Find where the given text appears and provide that cell's center as [X, Y] coordinate. 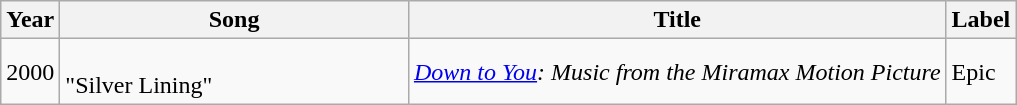
Title [677, 20]
Song [234, 20]
Epic [981, 72]
Down to You: Music from the Miramax Motion Picture [677, 72]
"Silver Lining" [234, 72]
Label [981, 20]
Year [30, 20]
2000 [30, 72]
